Scan for the cell matching the given text and deliver its (x, y) coordinate at center. 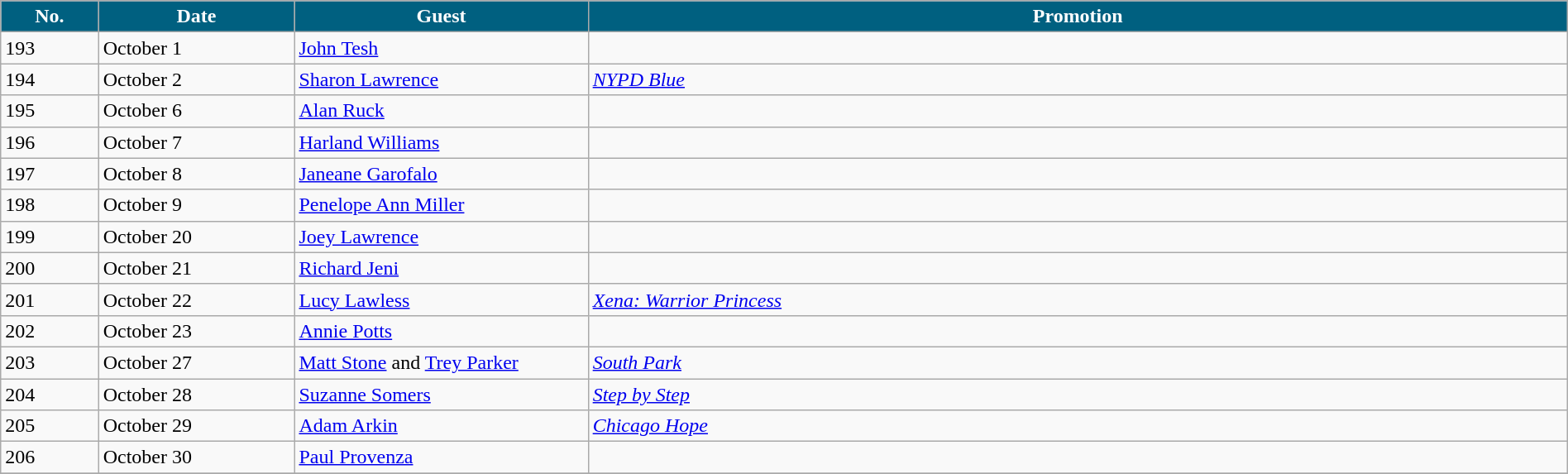
Lucy Lawless (442, 299)
Chicago Hope (1078, 426)
Date (197, 17)
October 1 (197, 48)
Guest (442, 17)
204 (50, 395)
October 22 (197, 299)
NYPD Blue (1078, 79)
Matt Stone and Trey Parker (442, 362)
Promotion (1078, 17)
South Park (1078, 362)
October 9 (197, 205)
Harland Williams (442, 142)
193 (50, 48)
197 (50, 174)
October 20 (197, 237)
John Tesh (442, 48)
October 30 (197, 457)
October 7 (197, 142)
Suzanne Somers (442, 395)
Penelope Ann Miller (442, 205)
Step by Step (1078, 395)
201 (50, 299)
203 (50, 362)
Alan Ruck (442, 111)
198 (50, 205)
200 (50, 268)
206 (50, 457)
195 (50, 111)
Richard Jeni (442, 268)
October 29 (197, 426)
Joey Lawrence (442, 237)
202 (50, 331)
October 27 (197, 362)
196 (50, 142)
October 2 (197, 79)
No. (50, 17)
Annie Potts (442, 331)
Janeane Garofalo (442, 174)
October 8 (197, 174)
Paul Provenza (442, 457)
199 (50, 237)
Sharon Lawrence (442, 79)
October 6 (197, 111)
Adam Arkin (442, 426)
194 (50, 79)
October 23 (197, 331)
October 28 (197, 395)
October 21 (197, 268)
205 (50, 426)
Xena: Warrior Princess (1078, 299)
